Find where the given text appears and provide that cell's center as [x, y] coordinate. 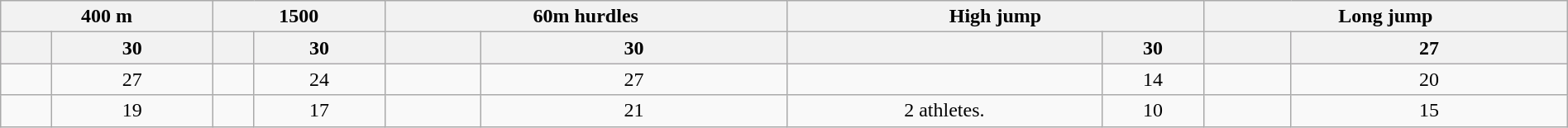
2 athletes. [944, 111]
1500 [299, 17]
Long jump [1386, 17]
19 [132, 111]
60m hurdles [586, 17]
21 [634, 111]
High jump [995, 17]
14 [1153, 79]
10 [1153, 111]
24 [319, 79]
20 [1429, 79]
17 [319, 111]
400 m [108, 17]
15 [1429, 111]
